Return the [X, Y] coordinate for the center point of the cell that contains the specified text.  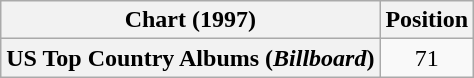
71 [427, 58]
US Top Country Albums (Billboard) [190, 58]
Position [427, 20]
Chart (1997) [190, 20]
